Detect which cell encompasses the target text, then output its (X, Y) center coordinate. 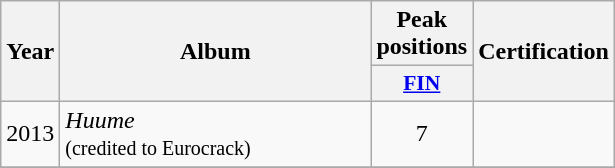
Peak positions (422, 34)
7 (422, 134)
Certification (544, 52)
2013 (30, 134)
Huume (credited to Eurocrack) (216, 134)
Album (216, 52)
FIN (422, 84)
Year (30, 52)
